Return the [X, Y] coordinate for the center point of the cell that contains the specified text.  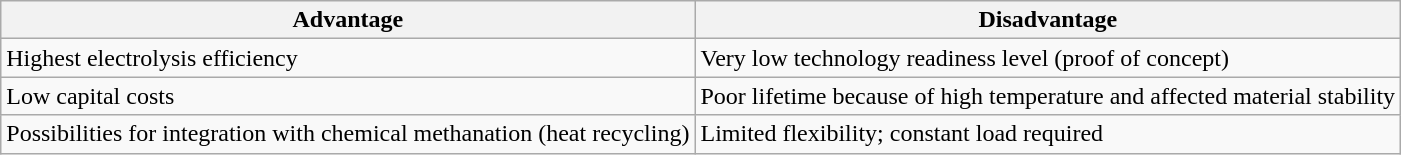
Possibilities for integration with chemical methanation (heat recycling) [348, 134]
Limited flexibility; constant load required [1048, 134]
Low capital costs [348, 96]
Very low technology readiness level (proof of concept) [1048, 58]
Poor lifetime because of high temperature and affected material stability [1048, 96]
Advantage [348, 20]
Highest electrolysis efficiency [348, 58]
Disadvantage [1048, 20]
